Provide the [X, Y] coordinate of the cell's center where the given text is located.  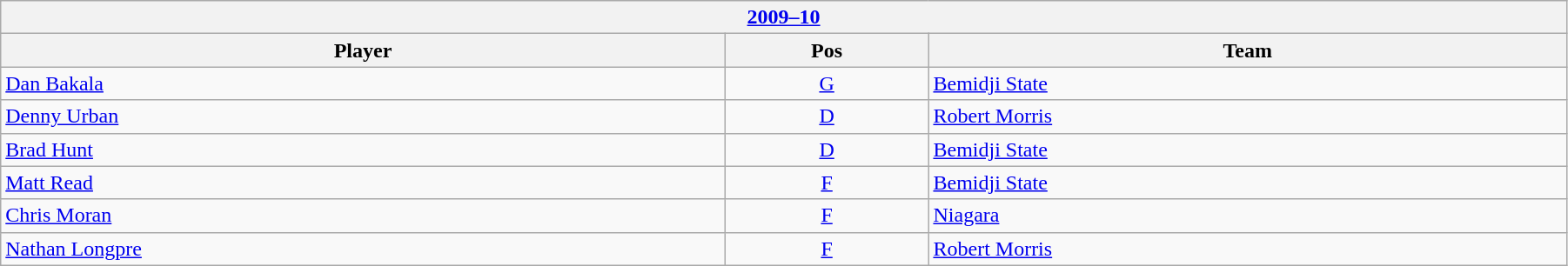
G [827, 83]
Nathan Longpre [364, 249]
Brad Hunt [364, 150]
Matt Read [364, 183]
Denny Urban [364, 116]
Dan Bakala [364, 83]
Pos [827, 50]
Niagara [1248, 216]
2009–10 [784, 17]
Player [364, 50]
Chris Moran [364, 216]
Team [1248, 50]
